Return (X, Y) of the center of cell containing provided text 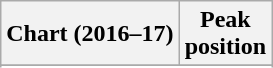
Chart (2016–17) (90, 34)
Peakposition (225, 34)
